For the text-containing cell, return its midpoint in [X, Y] coordinate format. 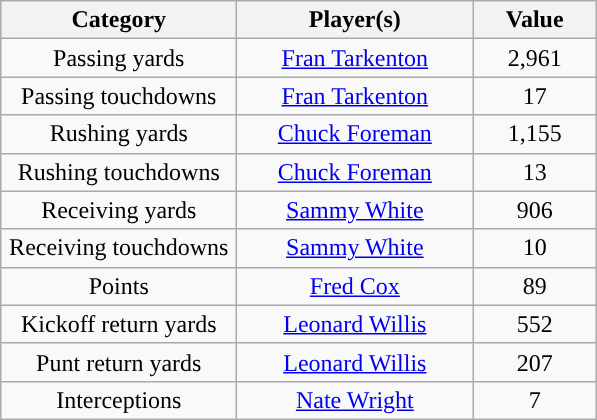
Rushing yards [119, 134]
Passing yards [119, 58]
Nate Wright [355, 400]
Punt return yards [119, 362]
207 [535, 362]
Player(s) [355, 20]
Fred Cox [355, 286]
Passing touchdowns [119, 96]
552 [535, 324]
2,961 [535, 58]
89 [535, 286]
Receiving touchdowns [119, 248]
Points [119, 286]
17 [535, 96]
1,155 [535, 134]
Rushing touchdowns [119, 172]
Kickoff return yards [119, 324]
906 [535, 210]
13 [535, 172]
Value [535, 20]
Interceptions [119, 400]
7 [535, 400]
10 [535, 248]
Category [119, 20]
Receiving yards [119, 210]
